Pinpoint the cell where the given text exists, returning its [X, Y] midpoint coordinate. 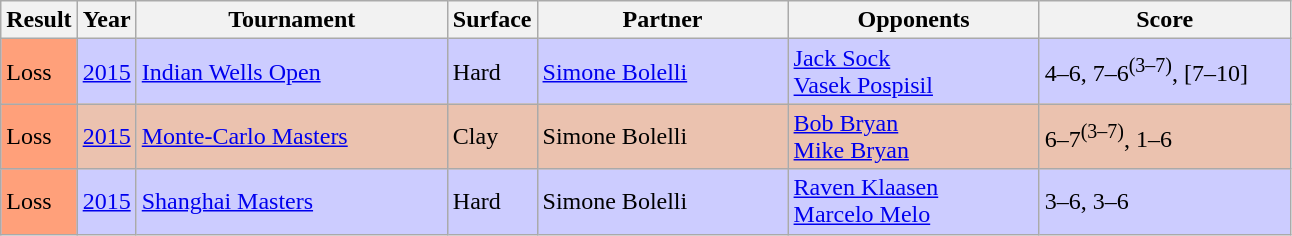
Indian Wells Open [292, 72]
4–6, 7–6(3–7), [7–10] [1164, 72]
Clay [492, 136]
6–7(3–7), 1–6 [1164, 136]
Surface [492, 20]
Raven Klaasen Marcelo Melo [914, 202]
3–6, 3–6 [1164, 202]
Jack Sock Vasek Pospisil [914, 72]
Shanghai Masters [292, 202]
Partner [662, 20]
Opponents [914, 20]
Result [39, 20]
Year [106, 20]
Monte-Carlo Masters [292, 136]
Score [1164, 20]
Tournament [292, 20]
Bob Bryan Mike Bryan [914, 136]
